Locate the cell with the specified text and output its [x, y] center coordinate. 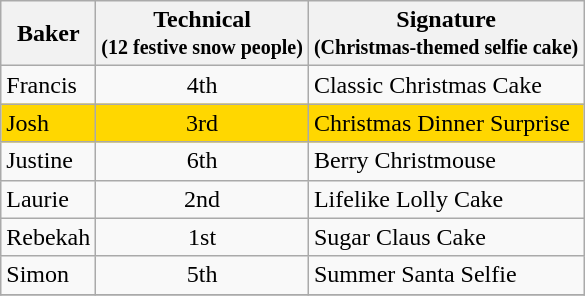
Classic Christmas Cake [446, 85]
Simon [48, 275]
Summer Santa Selfie [446, 275]
Signature(Christmas-themed selfie cake) [446, 34]
3rd [202, 123]
Baker [48, 34]
Laurie [48, 199]
2nd [202, 199]
Technical(12 festive snow people) [202, 34]
4th [202, 85]
Francis [48, 85]
Lifelike Lolly Cake [446, 199]
Christmas Dinner Surprise [446, 123]
6th [202, 161]
Justine [48, 161]
5th [202, 275]
Rebekah [48, 237]
1st [202, 237]
Sugar Claus Cake [446, 237]
Josh [48, 123]
Berry Christmouse [446, 161]
